Capture the cell that displays the provided text and extract its [x, y] central coordinate. 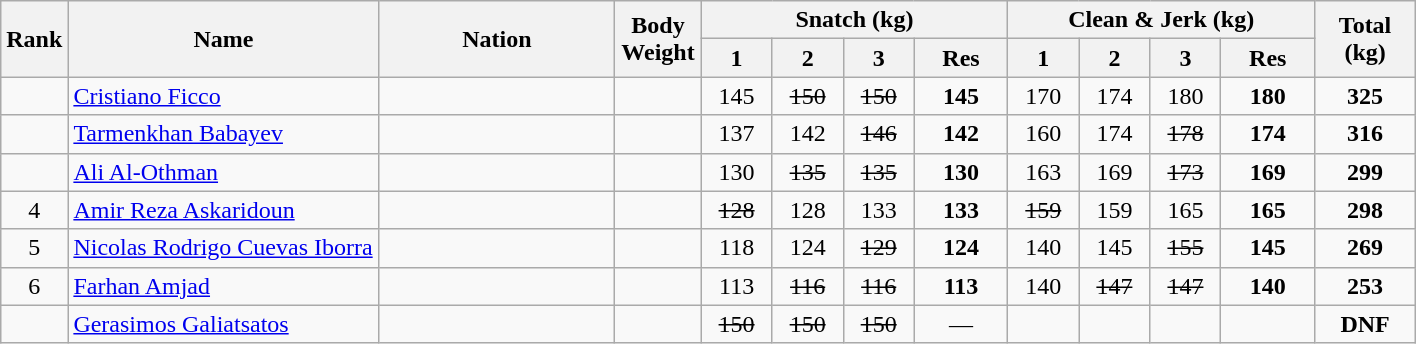
Body Weight [658, 39]
Ali Al-Othman [224, 172]
Snatch (kg) [854, 20]
178 [1186, 134]
160 [1044, 134]
Nicolas Rodrigo Cuevas Iborra [224, 248]
Amir Reza Askaridoun [224, 210]
129 [878, 248]
Gerasimos Galiatsatos [224, 324]
155 [1186, 248]
Name [224, 39]
DNF [1366, 324]
299 [1366, 172]
Rank [34, 39]
118 [736, 248]
137 [736, 134]
316 [1366, 134]
5 [34, 248]
Cristiano Ficco [224, 96]
4 [34, 210]
6 [34, 286]
173 [1186, 172]
163 [1044, 172]
146 [878, 134]
Farhan Amjad [224, 286]
Tarmenkhan Babayev [224, 134]
Total (kg) [1366, 39]
170 [1044, 96]
253 [1366, 286]
269 [1366, 248]
325 [1366, 96]
298 [1366, 210]
Nation [497, 39]
— [961, 324]
Clean & Jerk (kg) [1162, 20]
